Extract the (X, Y) coordinate from the center of the cell holding the provided text.  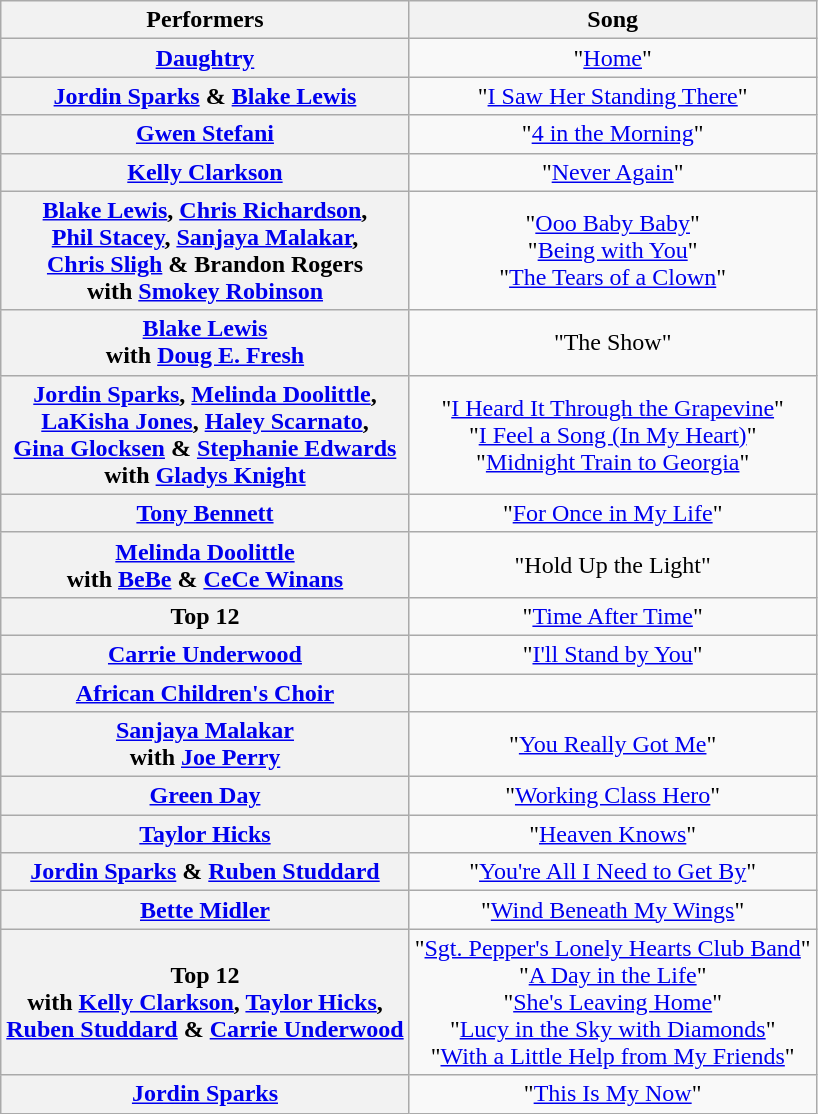
Green Day (205, 796)
African Children's Choir (205, 693)
"Heaven Knows" (612, 834)
Carrie Underwood (205, 654)
Jordin Sparks & Ruben Studdard (205, 872)
Top 12 (205, 616)
Top 12with Kelly Clarkson, Taylor Hicks,Ruben Studdard & Carrie Underwood (205, 1002)
Performers (205, 20)
"You Really Got Me" (612, 744)
Bette Midler (205, 910)
"4 in the Morning" (612, 134)
"The Show" (612, 342)
Blake Lewiswith Doug E. Fresh (205, 342)
Daughtry (205, 58)
Gwen Stefani (205, 134)
"I'll Stand by You" (612, 654)
"Time After Time" (612, 616)
"Working Class Hero" (612, 796)
"Hold Up the Light" (612, 564)
"I Heard It Through the Grapevine""I Feel a Song (In My Heart)""Midnight Train to Georgia" (612, 434)
Jordin Sparks (205, 1094)
"This Is My Now" (612, 1094)
Jordin Sparks & Blake Lewis (205, 96)
Jordin Sparks, Melinda Doolittle,LaKisha Jones, Haley Scarnato,Gina Glocksen & Stephanie Edwardswith Gladys Knight (205, 434)
"You're All I Need to Get By" (612, 872)
Tony Bennett (205, 513)
"Sgt. Pepper's Lonely Hearts Club Band""A Day in the Life""She's Leaving Home""Lucy in the Sky with Diamonds""With a Little Help from My Friends" (612, 1002)
Blake Lewis, Chris Richardson,Phil Stacey, Sanjaya Malakar,Chris Sligh & Brandon Rogerswith Smokey Robinson (205, 250)
"Wind Beneath My Wings" (612, 910)
Song (612, 20)
Melinda Doolittlewith BeBe & CeCe Winans (205, 564)
Kelly Clarkson (205, 172)
Sanjaya Malakarwith Joe Perry (205, 744)
"Home" (612, 58)
"Ooo Baby Baby""Being with You""The Tears of a Clown" (612, 250)
"For Once in My Life" (612, 513)
"Never Again" (612, 172)
"I Saw Her Standing There" (612, 96)
Taylor Hicks (205, 834)
